Pinpoint the cell where the given text exists, returning its [X, Y] midpoint coordinate. 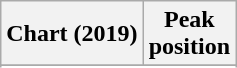
Chart (2019) [72, 34]
Peakposition [189, 34]
